Provide the (X, Y) coordinate of the cell's center where the given text is located.  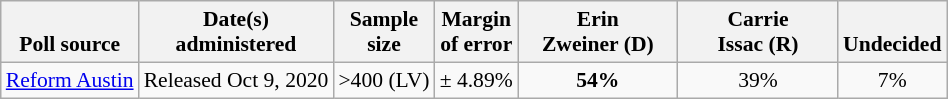
54% (598, 80)
ErinZweiner (D) (598, 32)
CarrieIssac (R) (758, 32)
Released Oct 9, 2020 (236, 80)
Date(s)administered (236, 32)
Marginof error (476, 32)
Reform Austin (70, 80)
7% (892, 80)
Undecided (892, 32)
39% (758, 80)
Poll source (70, 32)
Samplesize (384, 32)
>400 (LV) (384, 80)
± 4.89% (476, 80)
